Find where the given text appears and provide that cell's center as (X, Y) coordinate. 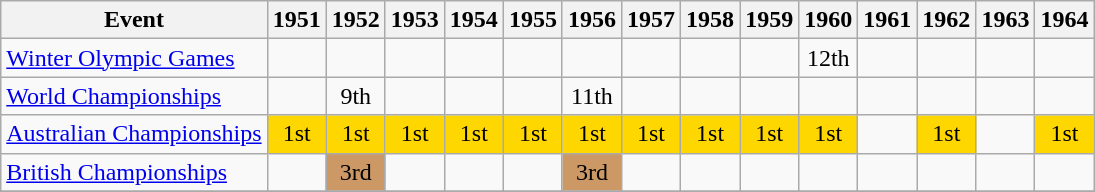
1954 (474, 20)
Winter Olympic Games (134, 58)
1963 (1006, 20)
1958 (710, 20)
1960 (828, 20)
Event (134, 20)
1959 (770, 20)
12th (828, 58)
1961 (888, 20)
1962 (946, 20)
1955 (532, 20)
British Championships (134, 172)
World Championships (134, 96)
1957 (652, 20)
11th (592, 96)
1956 (592, 20)
1953 (414, 20)
1952 (356, 20)
9th (356, 96)
1964 (1064, 20)
1951 (296, 20)
Australian Championships (134, 134)
